Extract the (X, Y) coordinate from the center of the cell holding the provided text.  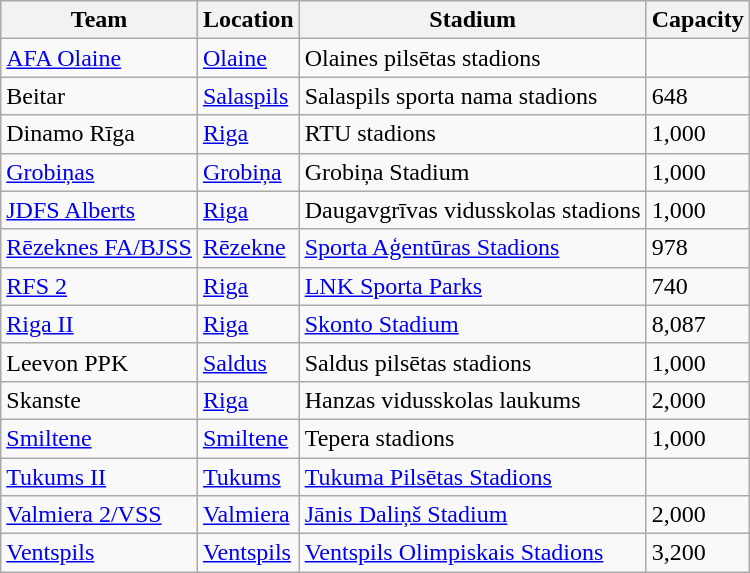
LNK Sporta Parks (472, 286)
Valmiera 2/VSS (100, 515)
Grobiņas (100, 172)
3,200 (698, 553)
978 (698, 248)
Skonto Stadium (472, 324)
Daugavgrīvas vidusskolas stadions (472, 210)
Ventspils Olimpiskais Stadions (472, 553)
Tukums (248, 477)
648 (698, 96)
Saldus (248, 362)
Olaines pilsētas stadions (472, 58)
Riga II (100, 324)
Skanste (100, 400)
Rēzeknes FA/BJSS (100, 248)
RFS 2 (100, 286)
740 (698, 286)
Dinamo Rīga (100, 134)
AFA Olaine (100, 58)
Grobiņa (248, 172)
Sporta Aģentūras Stadions (472, 248)
Grobiņa Stadium (472, 172)
Tukums II (100, 477)
Hanzas vidusskolas laukums (472, 400)
Tepera stadions (472, 438)
Valmiera (248, 515)
Salaspils (248, 96)
Olaine (248, 58)
Rēzekne (248, 248)
Location (248, 20)
Saldus pilsētas stadions (472, 362)
Leevon PPK (100, 362)
8,087 (698, 324)
Salaspils sporta nama stadions (472, 96)
Beitar (100, 96)
Jānis Daliņš Stadium (472, 515)
RTU stadions (472, 134)
JDFS Alberts (100, 210)
Tukuma Pilsētas Stadions (472, 477)
Team (100, 20)
Stadium (472, 20)
Capacity (698, 20)
